From the cell containing the given text, extract its center point as [x, y] coordinate. 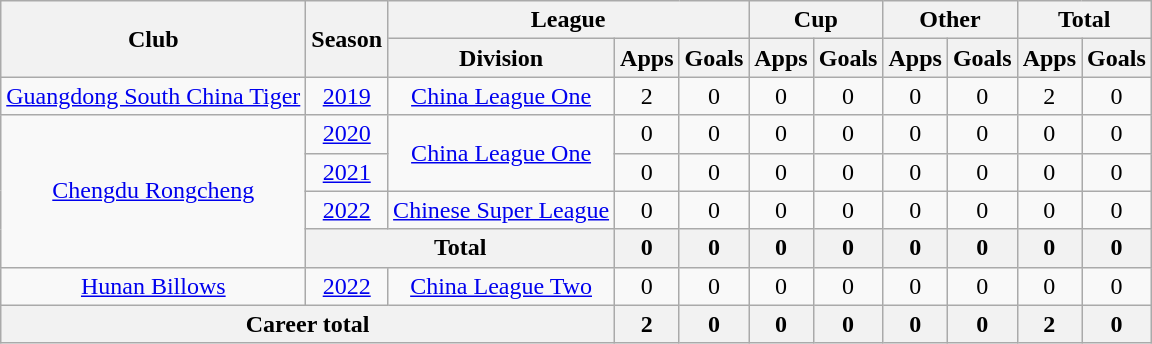
2020 [347, 134]
2021 [347, 172]
China League Two [502, 286]
Cup [816, 20]
Other [950, 20]
Chengdu Rongcheng [154, 191]
Division [502, 58]
Chinese Super League [502, 210]
Hunan Billows [154, 286]
Season [347, 39]
League [568, 20]
2019 [347, 96]
Guangdong South China Tiger [154, 96]
Club [154, 39]
Career total [308, 324]
